Detect which cell encompasses the target text, then output its (X, Y) center coordinate. 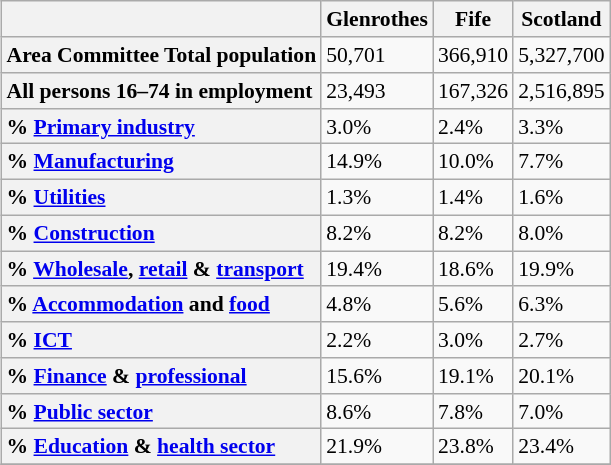
167,326 (473, 91)
% ICT (161, 340)
% Wholesale, retail & transport (161, 269)
23,493 (377, 91)
18.6% (473, 269)
19.9% (561, 269)
Fife (473, 19)
5,327,700 (561, 55)
3.3% (561, 126)
14.9% (377, 162)
21.9% (377, 447)
7.7% (561, 162)
% Accommodation and food (161, 304)
2.4% (473, 126)
6.3% (561, 304)
1.4% (473, 197)
All persons 16–74 in employment (161, 91)
2.2% (377, 340)
7.0% (561, 411)
366,910 (473, 55)
% Public sector (161, 411)
Area Committee Total population (161, 55)
7.8% (473, 411)
20.1% (561, 376)
% Utilities (161, 197)
% Construction (161, 233)
15.6% (377, 376)
5.6% (473, 304)
23.8% (473, 447)
% Finance & professional (161, 376)
2,516,895 (561, 91)
50,701 (377, 55)
2.7% (561, 340)
4.8% (377, 304)
19.1% (473, 376)
23.4% (561, 447)
8.0% (561, 233)
Glenrothes (377, 19)
10.0% (473, 162)
19.4% (377, 269)
8.6% (377, 411)
1.3% (377, 197)
Scotland (561, 19)
% Primary industry (161, 126)
% Manufacturing (161, 162)
1.6% (561, 197)
% Education & health sector (161, 447)
